Extract the (X, Y) coordinate from the center of the cell holding the provided text.  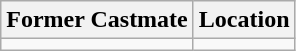
Location (244, 20)
Former Castmate (98, 20)
